Return (X, Y) of the center of cell containing provided text 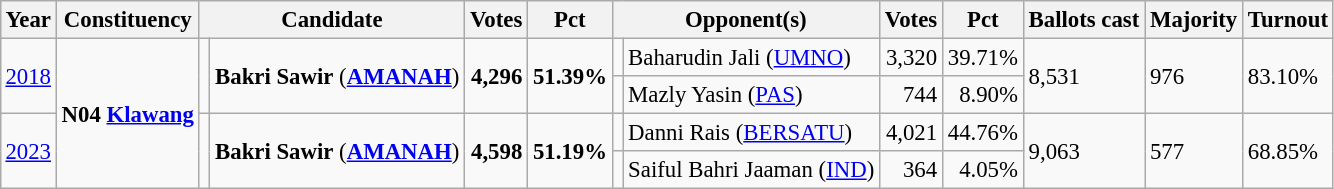
39.71% (982, 57)
Baharudin Jali (UMNO) (752, 57)
Majority (1194, 20)
44.76% (982, 133)
Saiful Bahri Jaaman (IND) (752, 170)
Constituency (128, 20)
Turnout (1288, 20)
976 (1194, 76)
9,063 (1084, 152)
51.39% (570, 76)
3,320 (912, 57)
4,598 (496, 152)
8,531 (1084, 76)
4.05% (982, 170)
51.19% (570, 152)
2018 (28, 76)
8.90% (982, 95)
Opponent(s) (746, 20)
N04 Klawang (128, 113)
68.85% (1288, 152)
Mazly Yasin (PAS) (752, 95)
83.10% (1288, 76)
Year (28, 20)
744 (912, 95)
577 (1194, 152)
4,021 (912, 133)
364 (912, 170)
2023 (28, 152)
Ballots cast (1084, 20)
Danni Rais (BERSATU) (752, 133)
4,296 (496, 76)
Candidate (332, 20)
